Locate the cell with the specified text and output its [x, y] center coordinate. 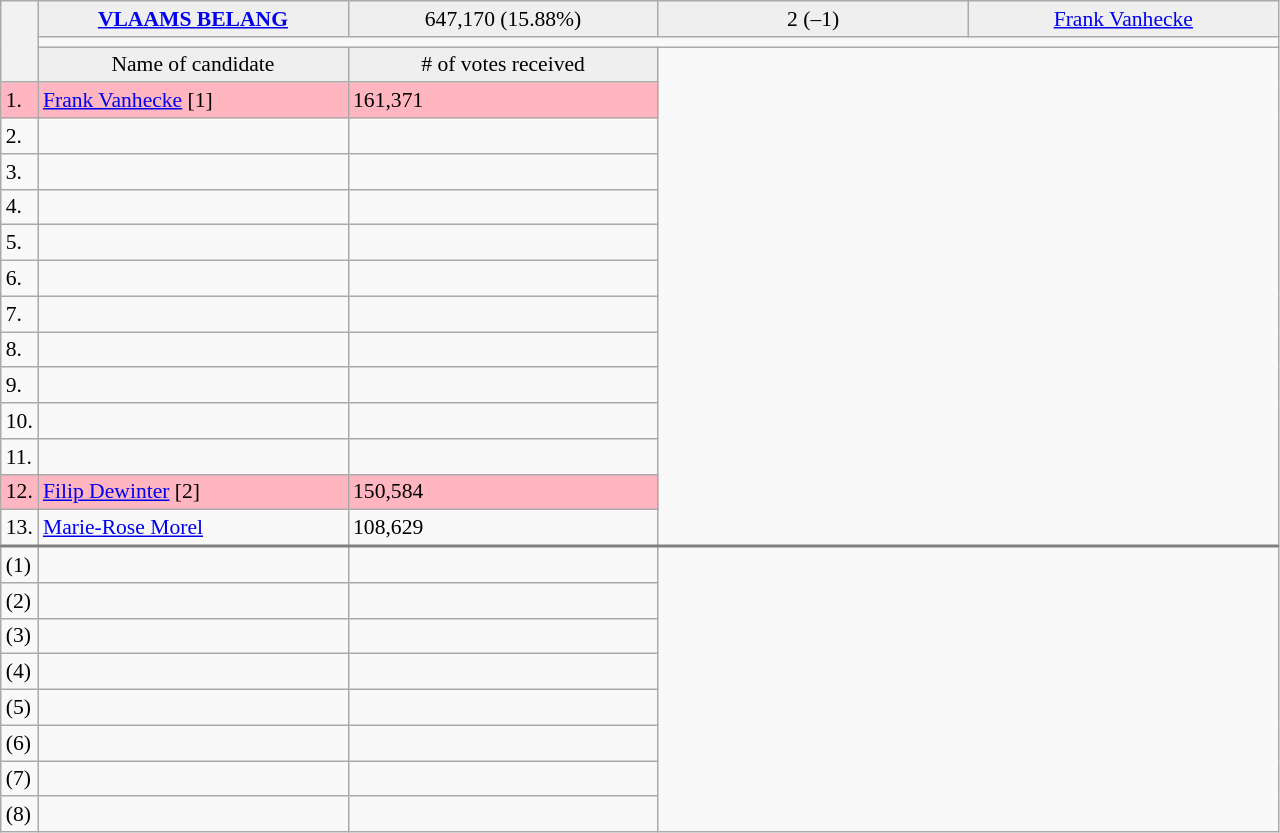
4. [20, 207]
647,170 (15.88%) [503, 19]
(8) [20, 815]
Filip Dewinter [2] [193, 492]
7. [20, 314]
2. [20, 136]
Name of candidate [193, 65]
(7) [20, 779]
(1) [20, 564]
(4) [20, 672]
(6) [20, 743]
8. [20, 350]
Marie-Rose Morel [193, 528]
6. [20, 279]
11. [20, 457]
161,371 [503, 101]
13. [20, 528]
1. [20, 101]
(3) [20, 636]
108,629 [503, 528]
Frank Vanhecke [1] [193, 101]
9. [20, 386]
12. [20, 492]
(2) [20, 601]
VLAAMS BELANG [193, 19]
# of votes received [503, 65]
150,584 [503, 492]
2 (–1) [813, 19]
5. [20, 243]
Frank Vanhecke [1123, 19]
(5) [20, 708]
10. [20, 421]
3. [20, 172]
